Search for the cell housing the specified text and yield its [x, y] center coordinate. 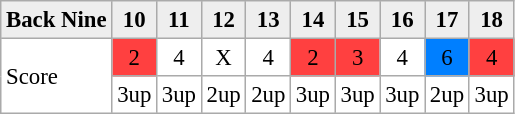
17 [448, 20]
14 [314, 20]
15 [358, 20]
Back Nine [56, 20]
10 [134, 20]
11 [180, 20]
Score [56, 76]
18 [492, 20]
6 [448, 57]
13 [268, 20]
X [224, 57]
3 [358, 57]
12 [224, 20]
16 [402, 20]
